Pinpoint the cell where the given text exists, returning its (X, Y) midpoint coordinate. 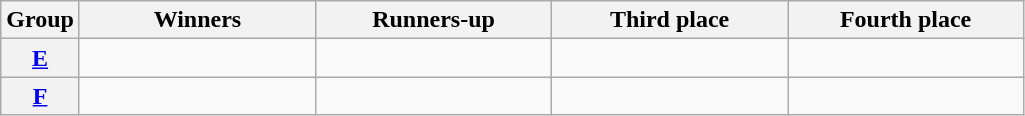
Group (40, 20)
E (40, 58)
F (40, 96)
Winners (197, 20)
Third place (670, 20)
Runners-up (433, 20)
Fourth place (906, 20)
